Capture the cell that displays the provided text and extract its (X, Y) central coordinate. 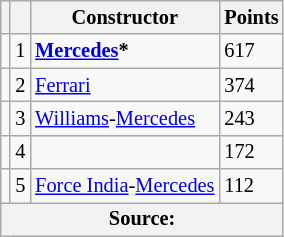
1 (20, 51)
5 (20, 186)
243 (251, 118)
Constructor (124, 17)
3 (20, 118)
172 (251, 152)
Source: (142, 219)
2 (20, 85)
374 (251, 85)
617 (251, 51)
Ferrari (124, 85)
4 (20, 152)
112 (251, 186)
Force India-Mercedes (124, 186)
Williams-Mercedes (124, 118)
Mercedes* (124, 51)
Points (251, 17)
